Capture the cell that displays the provided text and extract its (X, Y) central coordinate. 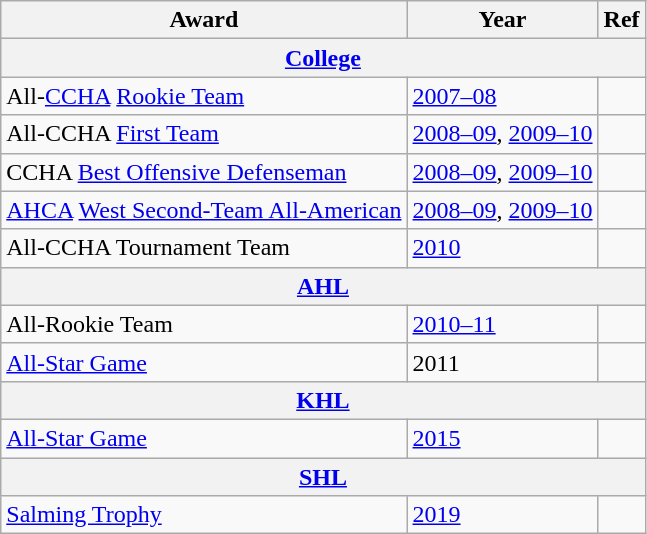
Salming Trophy (204, 515)
KHL (323, 400)
2007–08 (502, 96)
SHL (323, 477)
2010–11 (502, 324)
2015 (502, 438)
All-CCHA Tournament Team (204, 248)
AHCA West Second-Team All-American (204, 210)
AHL (323, 286)
Year (502, 20)
2019 (502, 515)
2010 (502, 248)
All-CCHA Rookie Team (204, 96)
College (323, 58)
CCHA Best Offensive Defenseman (204, 172)
All-Rookie Team (204, 324)
Ref (622, 20)
Award (204, 20)
All-CCHA First Team (204, 134)
2011 (502, 362)
